Detect which cell encompasses the target text, then output its (X, Y) center coordinate. 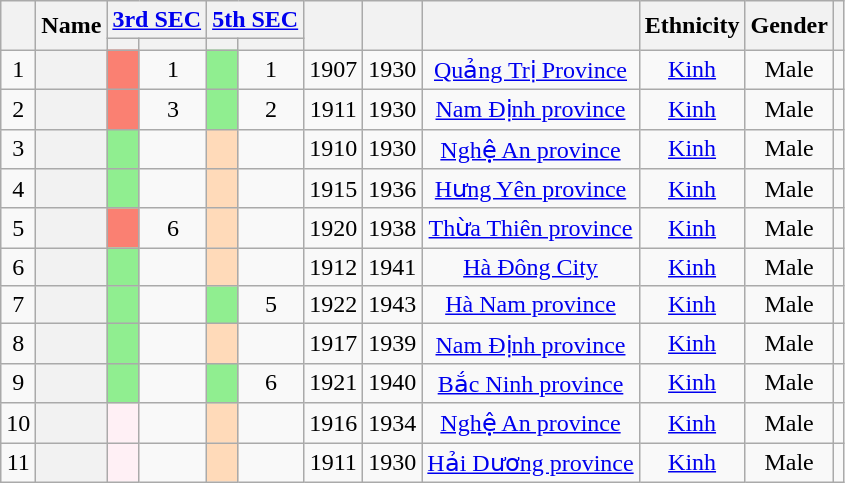
1907 (334, 70)
1941 (392, 267)
Bắc Ninh province (530, 383)
9 (18, 383)
Hưng Yên province (530, 189)
1920 (334, 228)
Hà Nam province (530, 305)
Ethnicity (692, 26)
1938 (392, 228)
1915 (334, 189)
1921 (334, 383)
11 (18, 462)
Thừa Thiên province (530, 228)
4 (18, 189)
10 (18, 423)
5th SEC (256, 20)
Gender (789, 26)
1936 (392, 189)
1916 (334, 423)
1917 (334, 344)
7 (18, 305)
Hải Dương province (530, 462)
1934 (392, 423)
1940 (392, 383)
3rd SEC (157, 20)
1912 (334, 267)
Quảng Trị Province (530, 70)
Hà Đông City (530, 267)
1943 (392, 305)
8 (18, 344)
1939 (392, 344)
Name (72, 26)
1910 (334, 149)
1922 (334, 305)
